Return (x, y) of the center of cell containing provided text 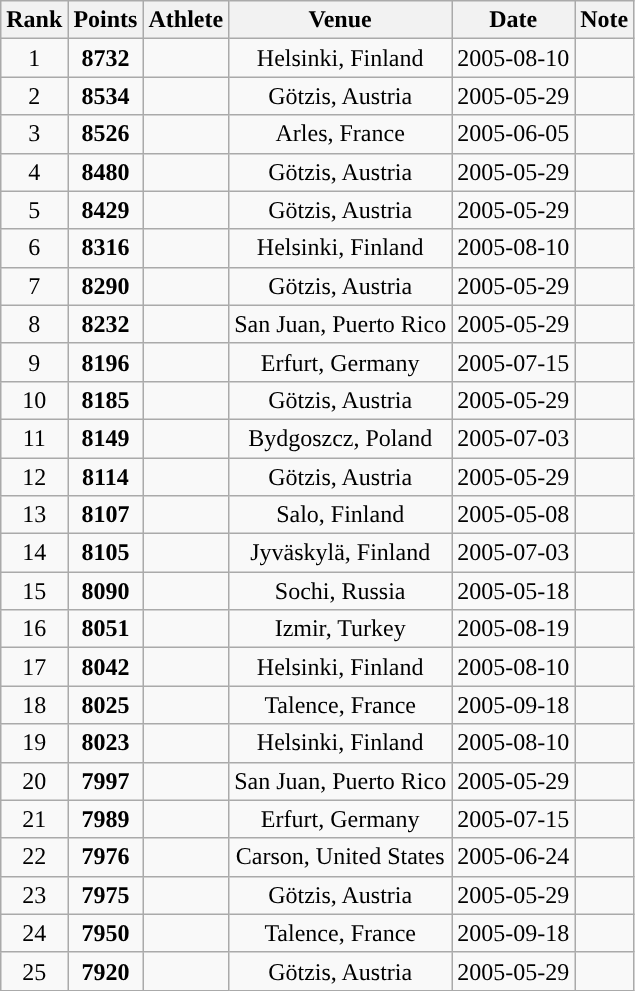
12 (34, 477)
8 (34, 324)
Salo, Finland (340, 515)
Athlete (186, 20)
7975 (106, 895)
8149 (106, 438)
Venue (340, 20)
2005-08-19 (514, 629)
9 (34, 362)
23 (34, 895)
Bydgoszcz, Poland (340, 438)
8185 (106, 400)
13 (34, 515)
3 (34, 134)
8196 (106, 362)
Note (604, 20)
2005-05-18 (514, 591)
14 (34, 553)
7997 (106, 781)
24 (34, 933)
Jyväskylä, Finland (340, 553)
5 (34, 210)
2005-06-05 (514, 134)
8051 (106, 629)
Sochi, Russia (340, 591)
11 (34, 438)
8114 (106, 477)
16 (34, 629)
8526 (106, 134)
25 (34, 971)
15 (34, 591)
22 (34, 857)
8025 (106, 705)
7989 (106, 819)
8316 (106, 248)
7920 (106, 971)
4 (34, 172)
10 (34, 400)
Arles, France (340, 134)
8023 (106, 743)
8534 (106, 96)
21 (34, 819)
8732 (106, 58)
2 (34, 96)
8429 (106, 210)
2005-06-24 (514, 857)
Izmir, Turkey (340, 629)
Carson, United States (340, 857)
8090 (106, 591)
8290 (106, 286)
7 (34, 286)
6 (34, 248)
20 (34, 781)
1 (34, 58)
8232 (106, 324)
19 (34, 743)
Date (514, 20)
Rank (34, 20)
8105 (106, 553)
8480 (106, 172)
Points (106, 20)
8042 (106, 667)
7950 (106, 933)
8107 (106, 515)
17 (34, 667)
2005-05-08 (514, 515)
18 (34, 705)
7976 (106, 857)
